Detect which cell encompasses the target text, then output its [x, y] center coordinate. 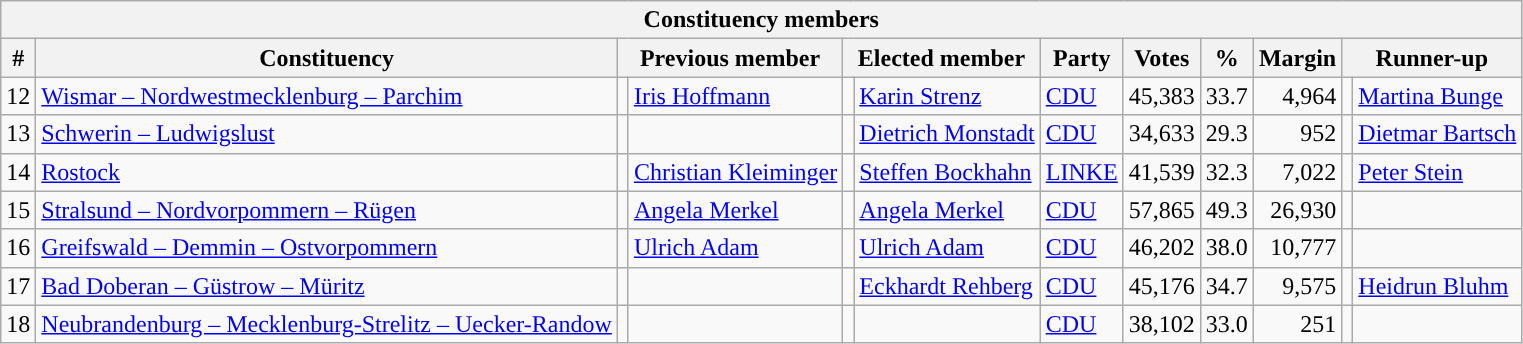
29.3 [1226, 134]
251 [1297, 324]
Steffen Bockhahn [947, 172]
Runner-up [1432, 58]
46,202 [1162, 248]
57,865 [1162, 210]
45,383 [1162, 96]
32.3 [1226, 172]
Greifswald – Demmin – Ostvorpommern [327, 248]
Rostock [327, 172]
38,102 [1162, 324]
Constituency members [762, 20]
33.0 [1226, 324]
Dietrich Monstadt [947, 134]
Dietmar Bartsch [1438, 134]
38.0 [1226, 248]
Peter Stein [1438, 172]
33.7 [1226, 96]
Previous member [730, 58]
4,964 [1297, 96]
Christian Kleiminger [735, 172]
Martina Bunge [1438, 96]
Constituency [327, 58]
18 [18, 324]
41,539 [1162, 172]
Bad Doberan – Güstrow – Müritz [327, 286]
Party [1082, 58]
7,022 [1297, 172]
% [1226, 58]
Votes [1162, 58]
Stralsund – Nordvorpommern – Rügen [327, 210]
12 [18, 96]
14 [18, 172]
Heidrun Bluhm [1438, 286]
17 [18, 286]
LINKE [1082, 172]
Iris Hoffmann [735, 96]
9,575 [1297, 286]
Neubrandenburg – Mecklenburg-Strelitz – Uecker-Randow [327, 324]
15 [18, 210]
45,176 [1162, 286]
Karin Strenz [947, 96]
Schwerin – Ludwigslust [327, 134]
16 [18, 248]
Eckhardt Rehberg [947, 286]
49.3 [1226, 210]
952 [1297, 134]
13 [18, 134]
Wismar – Nordwestmecklenburg – Parchim [327, 96]
Margin [1297, 58]
10,777 [1297, 248]
34.7 [1226, 286]
26,930 [1297, 210]
# [18, 58]
34,633 [1162, 134]
Elected member [942, 58]
